Pinpoint the cell where the given text exists, returning its (X, Y) midpoint coordinate. 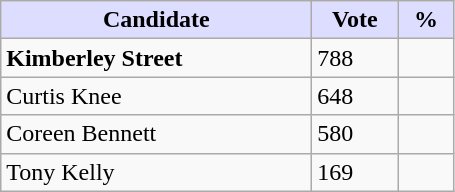
Coreen Bennett (156, 134)
Candidate (156, 20)
788 (355, 58)
169 (355, 172)
Curtis Knee (156, 96)
Vote (355, 20)
580 (355, 134)
Tony Kelly (156, 172)
Kimberley Street (156, 58)
% (426, 20)
648 (355, 96)
